Identify which cell holds the provided text, then report its (x, y) central coordinate. 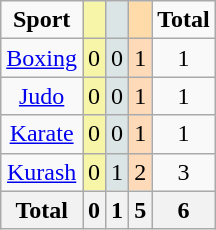
Sport (42, 20)
Karate (42, 134)
3 (184, 172)
2 (140, 172)
Judo (42, 96)
Boxing (42, 58)
6 (184, 210)
Kurash (42, 172)
5 (140, 210)
